Locate the cell with the specified text and output its [x, y] center coordinate. 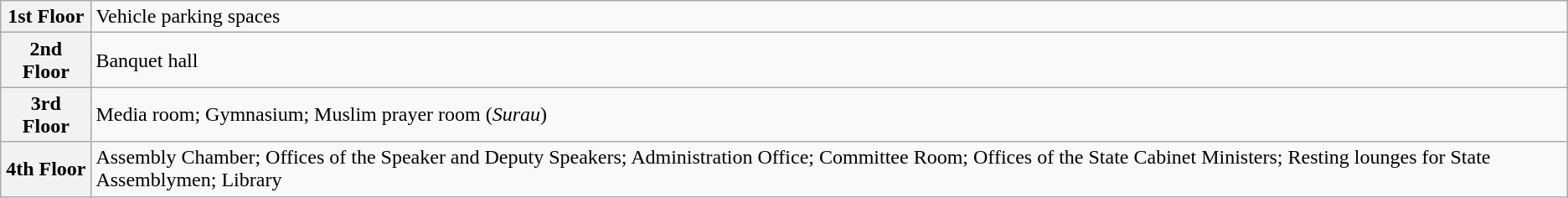
Media room; Gymnasium; Muslim prayer room (Surau) [829, 114]
1st Floor [46, 17]
Vehicle parking spaces [829, 17]
Banquet hall [829, 60]
2nd Floor [46, 60]
3rd Floor [46, 114]
4th Floor [46, 169]
